Capture the cell that displays the provided text and extract its (x, y) central coordinate. 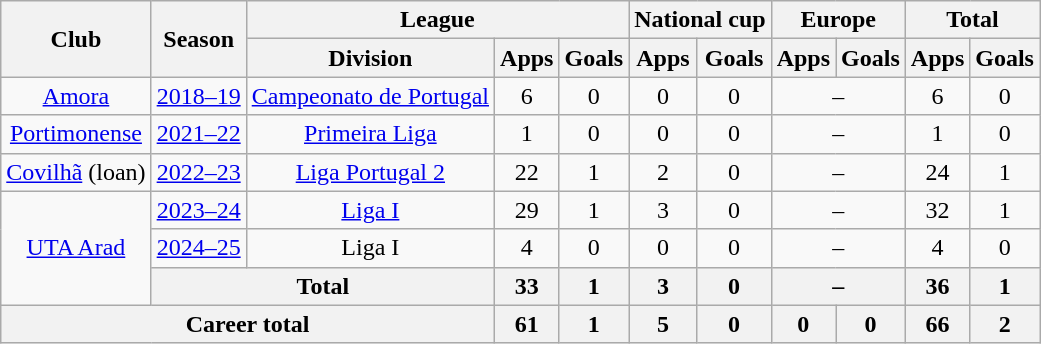
2021–22 (198, 134)
2023–24 (198, 210)
24 (937, 172)
Primeira Liga (370, 134)
UTA Arad (76, 248)
Europe (838, 20)
Campeonato de Portugal (370, 96)
Club (76, 39)
32 (937, 210)
5 (663, 324)
22 (527, 172)
National cup (700, 20)
2018–19 (198, 96)
Amora (76, 96)
66 (937, 324)
Season (198, 39)
Career total (248, 324)
Portimonense (76, 134)
61 (527, 324)
Division (370, 58)
Liga Portugal 2 (370, 172)
Covilhã (loan) (76, 172)
33 (527, 286)
29 (527, 210)
League (438, 20)
2022–23 (198, 172)
36 (937, 286)
2024–25 (198, 248)
